Search for the cell housing the specified text and yield its (x, y) center coordinate. 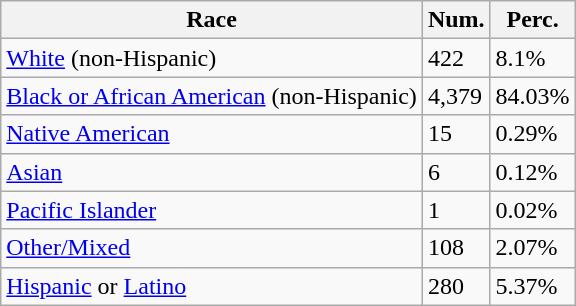
Native American (212, 134)
Num. (456, 20)
1 (456, 210)
0.29% (532, 134)
15 (456, 134)
0.02% (532, 210)
4,379 (456, 96)
Black or African American (non-Hispanic) (212, 96)
8.1% (532, 58)
Other/Mixed (212, 248)
White (non-Hispanic) (212, 58)
Pacific Islander (212, 210)
Perc. (532, 20)
Hispanic or Latino (212, 286)
108 (456, 248)
280 (456, 286)
5.37% (532, 286)
6 (456, 172)
0.12% (532, 172)
Race (212, 20)
422 (456, 58)
Asian (212, 172)
2.07% (532, 248)
84.03% (532, 96)
